Search for the cell housing the specified text and yield its (X, Y) center coordinate. 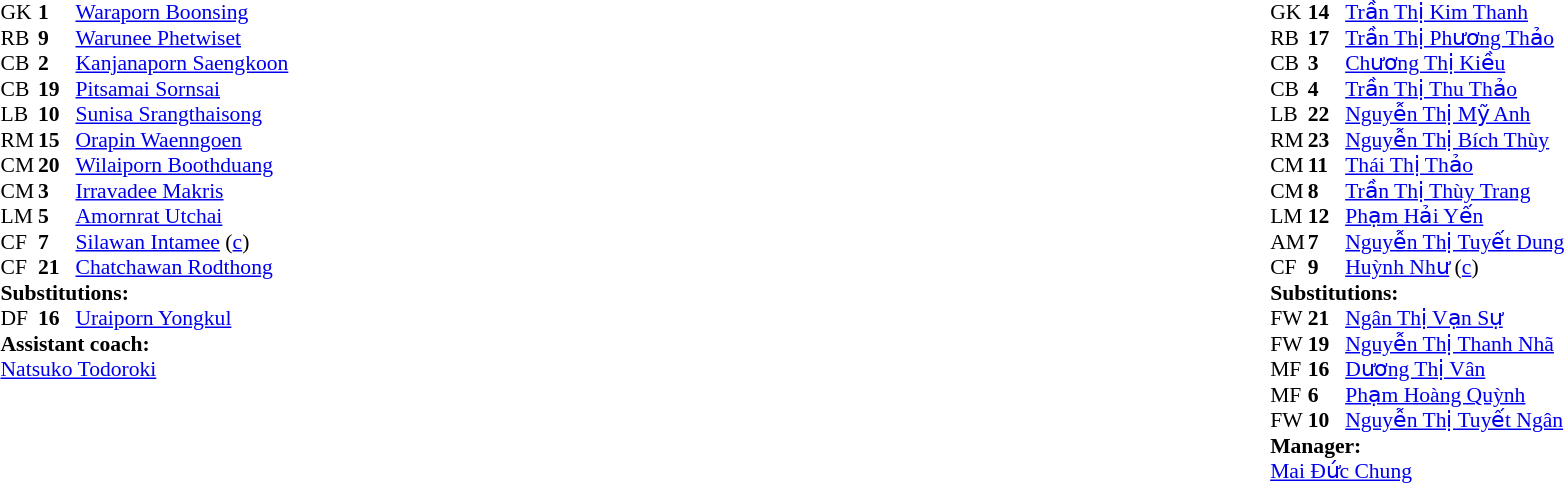
Nguyễn Thị Bích Thùy (1454, 140)
14 (1327, 13)
Amornrat Utchai (182, 217)
AM (1289, 242)
6 (1327, 395)
Phạm Hoàng Quỳnh (1454, 395)
Trần Thị Kim Thanh (1454, 13)
5 (57, 217)
4 (1327, 89)
Irravadee Makris (182, 191)
Pitsamai Sornsai (182, 89)
1 (57, 13)
23 (1327, 140)
12 (1327, 217)
15 (57, 140)
Sunisa Srangthaisong (182, 115)
17 (1327, 38)
Nguyễn Thị Mỹ Anh (1454, 115)
Trần Thị Thùy Trang (1454, 191)
Uraiporn Yongkul (182, 319)
Thái Thị Thảo (1454, 165)
11 (1327, 165)
Nguyễn Thị Tuyết Ngân (1454, 421)
8 (1327, 191)
Chương Thị Kiều (1454, 63)
Phạm Hải Yến (1454, 217)
Kanjanaporn Saengkoon (182, 63)
Dương Thị Vân (1454, 369)
Chatchawan Rodthong (182, 267)
Waraporn Boonsing (182, 13)
Assistant coach: (144, 344)
Trần Thị Phương Thảo (1454, 38)
22 (1327, 115)
Trần Thị Thu Thảo (1454, 89)
Huỳnh Như (c) (1454, 267)
Orapin Waenngoen (182, 140)
DF (19, 319)
Silawan Intamee (c) (182, 242)
20 (57, 165)
2 (57, 63)
Nguyễn Thị Tuyết Dung (1454, 242)
Nguyễn Thị Thanh Nhã (1454, 344)
Warunee Phetwiset (182, 38)
Manager: (1417, 446)
Ngân Thị Vạn Sự (1454, 319)
Wilaiporn Boothduang (182, 165)
Natsuko Todoroki (144, 369)
